Identify which cell holds the provided text, then report its [X, Y] central coordinate. 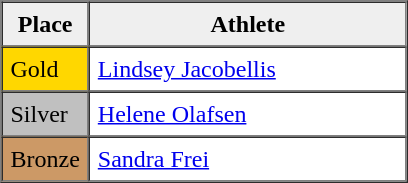
Lindsey Jacobellis [248, 68]
Athlete [248, 24]
Sandra Frei [248, 158]
Helene Olafsen [248, 114]
Gold [46, 68]
Bronze [46, 158]
Silver [46, 114]
Place [46, 24]
